From the cell containing the given text, extract its center point as (X, Y) coordinate. 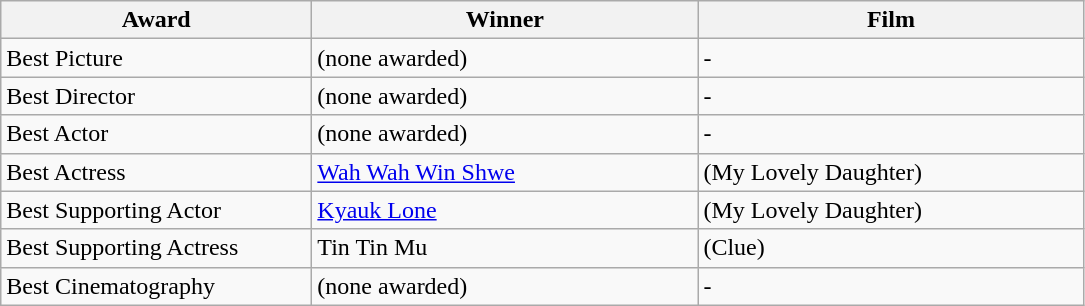
Best Picture (156, 58)
Winner (505, 20)
(Clue) (891, 248)
Wah Wah Win Shwe (505, 172)
Kyauk Lone (505, 210)
Best Actor (156, 134)
Best Director (156, 96)
Film (891, 20)
Best Actress (156, 172)
Best Supporting Actress (156, 248)
Tin Tin Mu (505, 248)
Best Supporting Actor (156, 210)
Award (156, 20)
Best Cinematography (156, 286)
